Capture the cell that displays the provided text and extract its (X, Y) central coordinate. 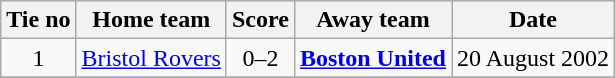
Home team (151, 20)
20 August 2002 (534, 58)
Date (534, 20)
Tie no (38, 20)
Score (260, 20)
Bristol Rovers (151, 58)
Boston United (372, 58)
0–2 (260, 58)
1 (38, 58)
Away team (372, 20)
